Provide the (X, Y) coordinate of the cell's center where the given text is located.  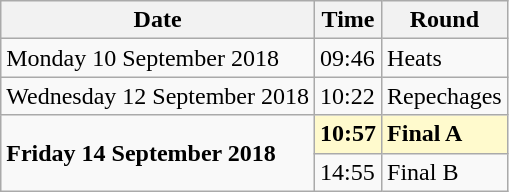
Round (445, 20)
09:46 (348, 58)
Repechages (445, 96)
14:55 (348, 172)
Friday 14 September 2018 (158, 153)
10:22 (348, 96)
Final B (445, 172)
Heats (445, 58)
Monday 10 September 2018 (158, 58)
Date (158, 20)
Time (348, 20)
10:57 (348, 134)
Final A (445, 134)
Wednesday 12 September 2018 (158, 96)
